Locate the cell with the specified text and output its (x, y) center coordinate. 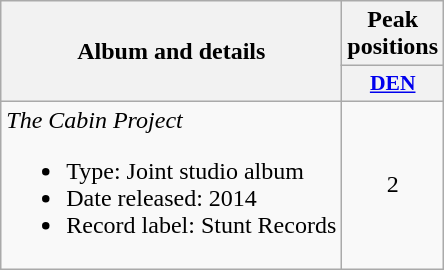
Album and details (172, 52)
Peak positions (393, 34)
DEN (393, 84)
The Cabin ProjectType: Joint studio albumDate released: 2014Record label: Stunt Records (172, 184)
2 (393, 184)
